Find where the given text appears and provide that cell's center as [X, Y] coordinate. 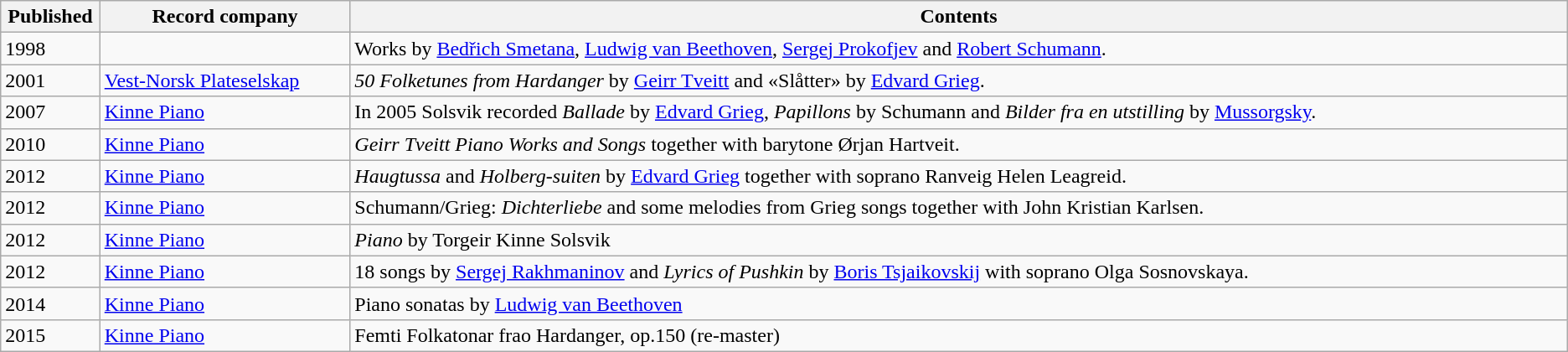
18 songs by Sergej Rakhmaninov and Lyrics of Pushkin by Boris Tsjaikovskij with soprano Olga Sosnovskaya. [958, 272]
2007 [50, 112]
Vest-Norsk Plateselskap [224, 80]
Works by Bedřich Smetana, Ludwig van Beethoven, Sergej Prokofjev and Robert Schumann. [958, 49]
Haugtussa and Holberg-suiten by Edvard Grieg together with soprano Ranveig Helen Leagreid. [958, 176]
2014 [50, 303]
Contents [958, 17]
Piano sonatas by Ludwig van Beethoven [958, 303]
Record company [224, 17]
Schumann/Grieg: Dichterliebe and some melodies from Grieg songs together with John Kristian Karlsen. [958, 208]
50 Folketunes from Hardanger by Geirr Tveitt and «Slåtter» by Edvard Grieg. [958, 80]
Piano by Torgeir Kinne Solsvik [958, 240]
In 2005 Solsvik recorded Ballade by Edvard Grieg, Papillons by Schumann and Bilder fra en utstilling by Mussorgsky. [958, 112]
Femti Folkatonar frao Hardanger, op.150 (re-master) [958, 335]
2001 [50, 80]
Geirr Tveitt Piano Works and Songs together with barytone Ørjan Hartveit. [958, 144]
1998 [50, 49]
2015 [50, 335]
2010 [50, 144]
Published [50, 17]
